From the cell containing the given text, extract its center point as [x, y] coordinate. 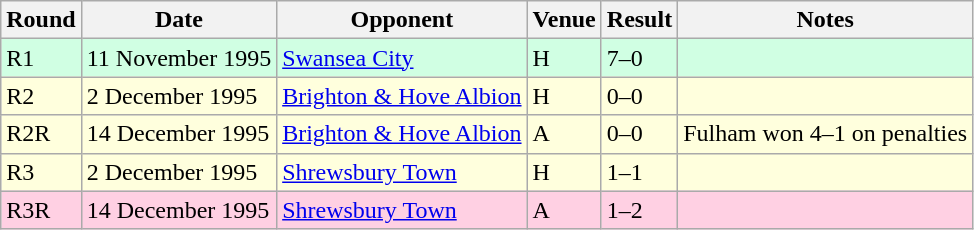
R1 [41, 58]
R3R [41, 210]
R3 [41, 172]
Notes [826, 20]
Swansea City [402, 58]
Result [639, 20]
Fulham won 4–1 on penalties [826, 134]
11 November 1995 [178, 58]
7–0 [639, 58]
Date [178, 20]
Opponent [402, 20]
Round [41, 20]
Venue [564, 20]
R2R [41, 134]
1–1 [639, 172]
1–2 [639, 210]
R2 [41, 96]
